From the cell containing the given text, extract its center point as [x, y] coordinate. 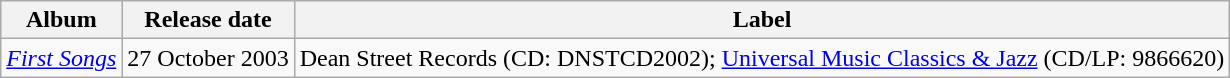
27 October 2003 [208, 58]
Album [62, 20]
Label [762, 20]
Dean Street Records (CD: DNSTCD2002); Universal Music Classics & Jazz (CD/LP: 9866620) [762, 58]
First Songs [62, 58]
Release date [208, 20]
